Return the [x, y] coordinate for the center point of the cell that contains the specified text.  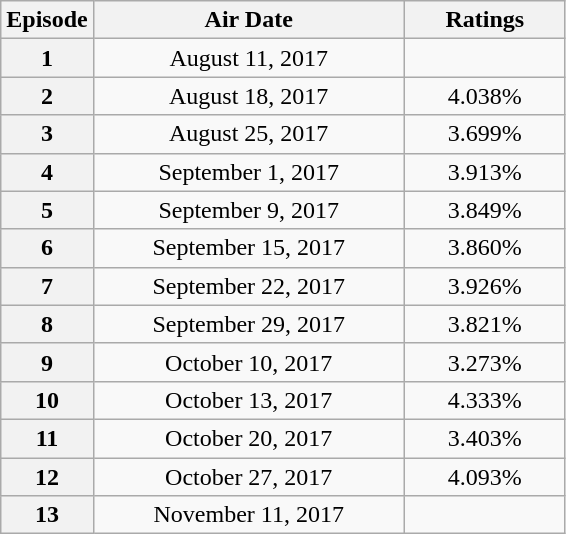
September 1, 2017 [248, 172]
10 [47, 400]
August 25, 2017 [248, 134]
3.860% [484, 248]
1 [47, 58]
Air Date [248, 20]
9 [47, 362]
3.926% [484, 286]
3 [47, 134]
4.333% [484, 400]
September 29, 2017 [248, 324]
October 27, 2017 [248, 477]
October 10, 2017 [248, 362]
October 20, 2017 [248, 438]
November 11, 2017 [248, 515]
13 [47, 515]
3.403% [484, 438]
Episode [47, 20]
4 [47, 172]
11 [47, 438]
4.093% [484, 477]
2 [47, 96]
October 13, 2017 [248, 400]
3.699% [484, 134]
4.038% [484, 96]
3.913% [484, 172]
August 18, 2017 [248, 96]
3.849% [484, 210]
8 [47, 324]
September 22, 2017 [248, 286]
September 9, 2017 [248, 210]
7 [47, 286]
5 [47, 210]
12 [47, 477]
Ratings [484, 20]
August 11, 2017 [248, 58]
6 [47, 248]
3.821% [484, 324]
September 15, 2017 [248, 248]
3.273% [484, 362]
